Output the [x, y] coordinate of the center of the cell containing the given text.  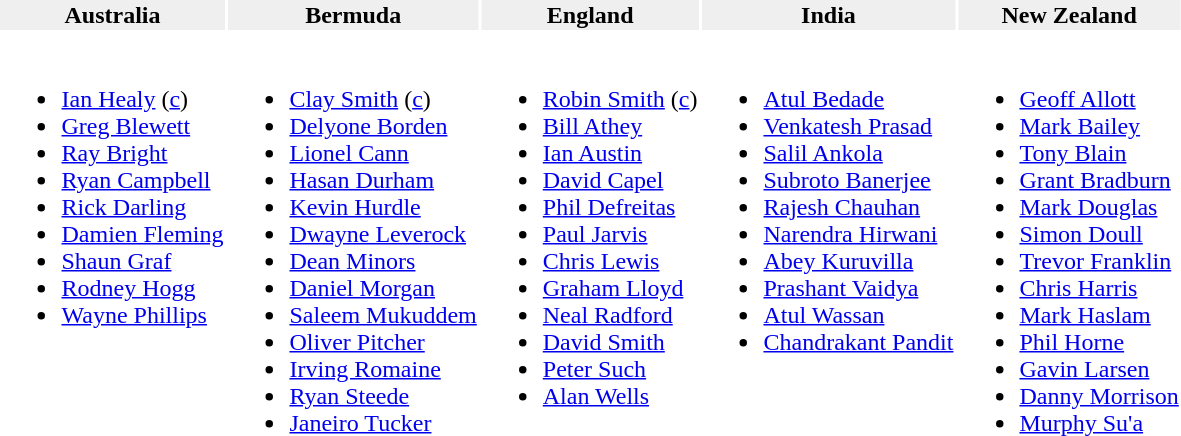
Bermuda [353, 15]
Australia [112, 15]
England [590, 15]
India [828, 15]
New Zealand [1069, 15]
